Output the [X, Y] coordinate of the center of the cell containing the given text.  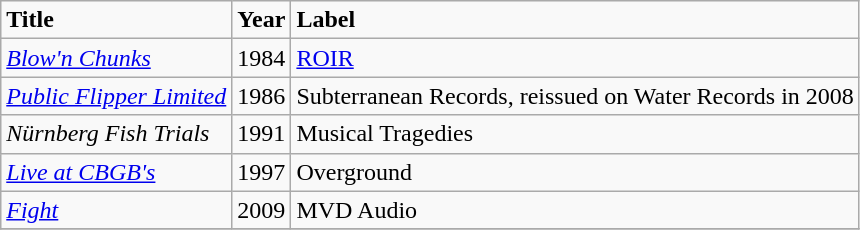
Title [116, 20]
Year [262, 20]
Musical Tragedies [576, 134]
Blow'n Chunks [116, 58]
Subterranean Records, reissued on Water Records in 2008 [576, 96]
1997 [262, 172]
Label [576, 20]
Overground [576, 172]
1986 [262, 96]
ROIR [576, 58]
MVD Audio [576, 210]
1991 [262, 134]
Fight [116, 210]
1984 [262, 58]
Nürnberg Fish Trials [116, 134]
Public Flipper Limited [116, 96]
2009 [262, 210]
Live at CBGB's [116, 172]
